Extract the (X, Y) coordinate from the center of the cell holding the provided text.  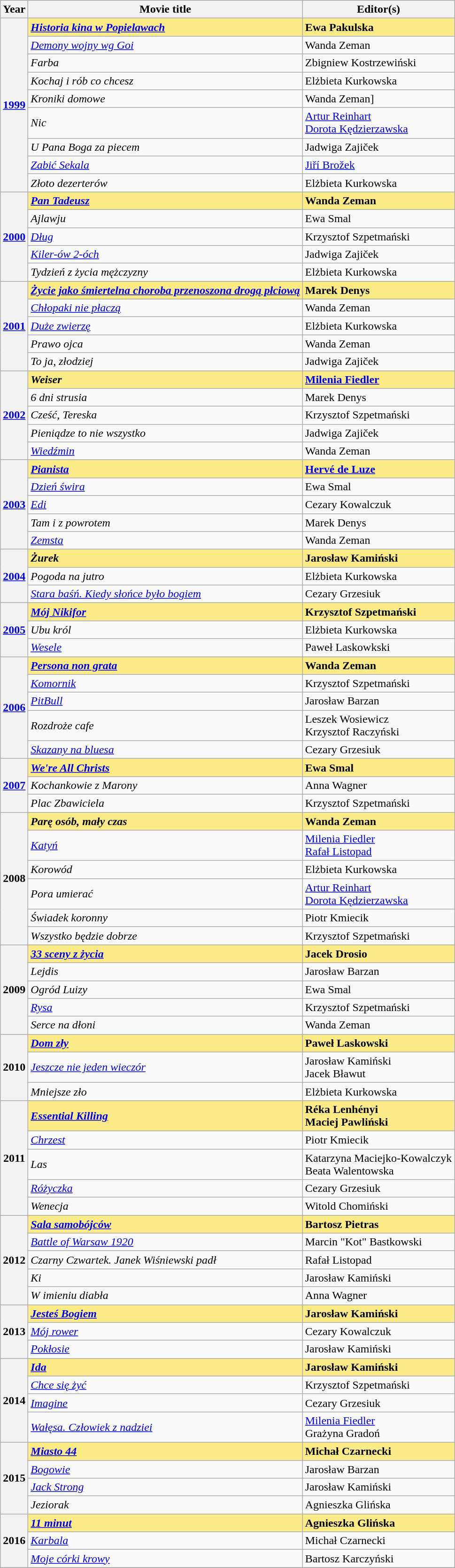
Weiser (165, 379)
Milenia FiedlerGrażyna Gradoń (378, 1427)
2007 (14, 785)
2009 (14, 989)
U Pana Boga za piecem (165, 147)
Demony wojny wg Goi (165, 45)
Ewa Pakulska (378, 27)
2004 (14, 576)
Kochankowie z Marony (165, 785)
Katarzyna Maciejko-KowalczykBeata Walentowska (378, 1164)
2003 (14, 504)
Kroniki domowe (165, 99)
Edi (165, 504)
We're All Christs (165, 767)
2005 (14, 630)
1999 (14, 105)
2012 (14, 1260)
Pokłosie (165, 1349)
11 minut (165, 1523)
2001 (14, 326)
Wszystko będzie dobrze (165, 936)
Jeziorak (165, 1505)
Witold Chomiński (378, 1206)
2011 (14, 1158)
2016 (14, 1541)
Życie jako śmiertelna choroba przenoszona drogą płciową (165, 290)
Persona non grata (165, 665)
2008 (14, 879)
Ubu król (165, 630)
Rozdroże cafe (165, 725)
Farba (165, 63)
2010 (14, 1067)
Imagine (165, 1403)
Skazany na bluesa (165, 749)
Ogród Luizy (165, 989)
Bartosz Pietras (378, 1224)
Czarny Czwartek. Janek Wiśniewski padł (165, 1260)
Dług (165, 236)
Moje córki krowy (165, 1559)
Jiří Brožek (378, 165)
Wiedźmin (165, 451)
Tam i z powrotem (165, 523)
W imieniu diabła (165, 1296)
Jacek Drosio (378, 954)
Réka LenhényiMaciej Pawliński (378, 1116)
Hervé de Luze (378, 469)
Pan Tadeusz (165, 201)
Leszek WosiewiczKrzysztof Raczyński (378, 725)
Milenia FiedlerRafał Listopad (378, 845)
Tydzień z życia mężczyzny (165, 272)
Prawo ojca (165, 344)
Jeszcze nie jeden wieczór (165, 1067)
Różyczka (165, 1189)
Nic (165, 123)
Marcin "Kot" Bastkowski (378, 1242)
Mój rower (165, 1331)
Sala samobójców (165, 1224)
Parę osób, mały czas (165, 821)
Milenia Fiedler (378, 379)
Dom zły (165, 1043)
Paweł Laskowski (378, 1043)
Cześć, Tereska (165, 415)
Rysa (165, 1007)
Wesele (165, 648)
Duże zwierzę (165, 326)
Historia kina w Popielawach (165, 27)
Katyń (165, 845)
Zemsta (165, 541)
Year (14, 9)
Mój Nikifor (165, 612)
Chce się żyć (165, 1385)
Pora umierać (165, 894)
Kiler-ów 2-óch (165, 255)
Lejdis (165, 972)
Bogowie (165, 1469)
Serce na dłoni (165, 1025)
Pianista (165, 469)
Essential Killing (165, 1116)
Bartosz Karczyński (378, 1559)
Editor(s) (378, 9)
Las (165, 1164)
Movie title (165, 9)
Jesteś Bogiem (165, 1313)
Ajlawju (165, 218)
Kochaj i rób co chcesz (165, 81)
Świadek koronny (165, 918)
Wenecja (165, 1206)
Paweł Laskowkski (378, 648)
Jack Strong (165, 1487)
Żurek (165, 558)
Zabić Sekala (165, 165)
2015 (14, 1478)
2013 (14, 1331)
Dzień świra (165, 487)
Zbigniew Kostrzewiński (378, 63)
Chłopaki nie płaczą (165, 308)
Plac Zbawiciela (165, 803)
Karbala (165, 1541)
PitBull (165, 701)
Rafał Listopad (378, 1260)
To ja, złodziej (165, 362)
Złoto dezerterów (165, 183)
Jarosław KamińskiJacek Bławut (378, 1067)
33 sceny z życia (165, 954)
2014 (14, 1400)
Ida (165, 1367)
Wanda Zeman] (378, 99)
Ki (165, 1278)
Pogoda na jutro (165, 576)
Korowód (165, 870)
2006 (14, 707)
Battle of Warsaw 1920 (165, 1242)
Miasto 44 (165, 1451)
Stara baśń. Kiedy słońce było bogiem (165, 594)
Wałęsa. Człowiek z nadziei (165, 1427)
2000 (14, 236)
6 dni strusia (165, 397)
Komornik (165, 683)
Mniejsze zło (165, 1091)
Chrzest (165, 1140)
2002 (14, 415)
Pieniądze to nie wszystko (165, 433)
